Pinpoint the cell where the given text exists, returning its [X, Y] midpoint coordinate. 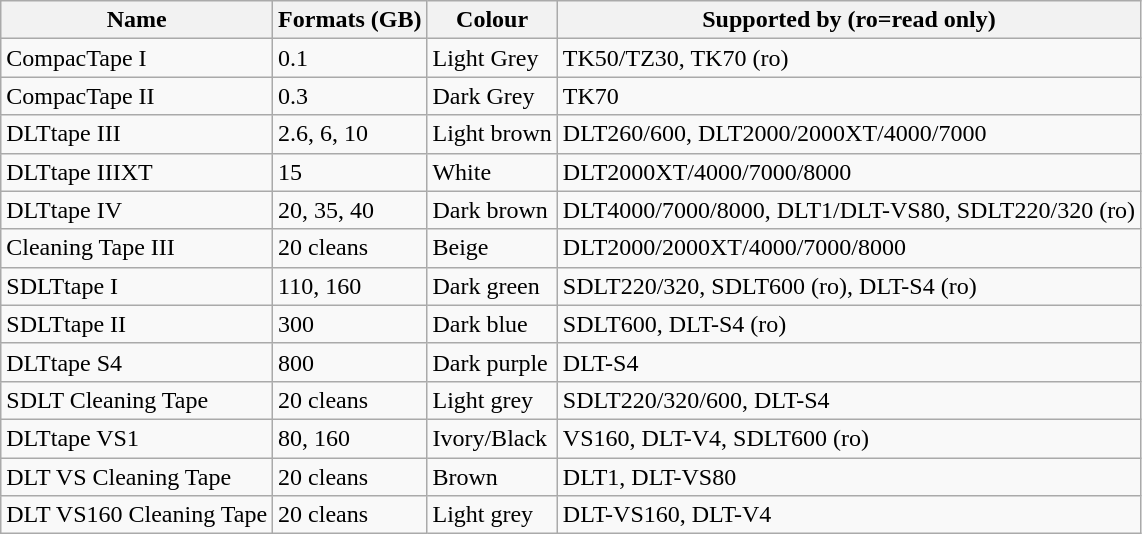
DLTtape S4 [137, 362]
DLT4000/7000/8000, DLT1/DLT-VS80, SDLT220/320 (ro) [848, 210]
DLT VS Cleaning Tape [137, 477]
Dark brown [492, 210]
DLTtape VS1 [137, 438]
300 [350, 324]
0.3 [350, 96]
Dark green [492, 286]
Light Grey [492, 58]
VS160, DLT-V4, SDLT600 (ro) [848, 438]
15 [350, 172]
0.1 [350, 58]
SDLTtape I [137, 286]
SDLT Cleaning Tape [137, 400]
80, 160 [350, 438]
Brown [492, 477]
DLT1, DLT-VS80 [848, 477]
SDLT600, DLT-S4 (ro) [848, 324]
Name [137, 20]
Colour [492, 20]
800 [350, 362]
DLTtape IIIXT [137, 172]
SDLTtape II [137, 324]
DLTtape III [137, 134]
Supported by (ro=read only) [848, 20]
Formats (GB) [350, 20]
Dark blue [492, 324]
SDLT220/320, SDLT600 (ro), DLT-S4 (ro) [848, 286]
2.6, 6, 10 [350, 134]
20, 35, 40 [350, 210]
DLT260/600, DLT2000/2000XT/4000/7000 [848, 134]
White [492, 172]
SDLT220/320/600, DLT-S4 [848, 400]
DLT2000/2000XT/4000/7000/8000 [848, 248]
Cleaning Tape III [137, 248]
Dark Grey [492, 96]
TK50/TZ30, TK70 (ro) [848, 58]
Ivory/Black [492, 438]
Beige [492, 248]
DLTtape IV [137, 210]
DLT2000XT/4000/7000/8000 [848, 172]
Light brown [492, 134]
TK70 [848, 96]
110, 160 [350, 286]
DLT-VS160, DLT-V4 [848, 515]
CompacTape II [137, 96]
DLT VS160 Cleaning Tape [137, 515]
CompacTape I [137, 58]
DLT-S4 [848, 362]
Dark purple [492, 362]
